Output the (x, y) coordinate of the center of the cell containing the given text.  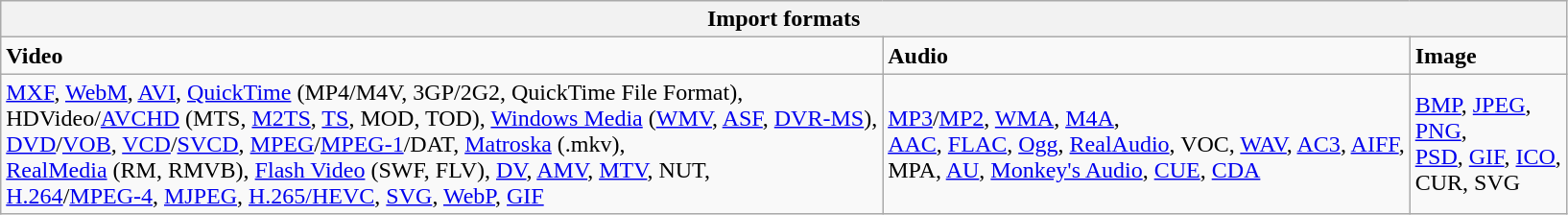
Image (1487, 56)
Import formats (784, 19)
Video (441, 56)
Audio (1147, 56)
BMP, JPEG, PNG, PSD, GIF, ICO, CUR, SVG (1487, 144)
MP3/MP2, WMA, M4A, AAC, FLAC, Ogg, RealAudio, VOC, WAV, AC3, AIFF, MPA, AU, Monkey's Audio, CUE, CDA (1147, 144)
